Identify which cell holds the provided text, then report its [x, y] central coordinate. 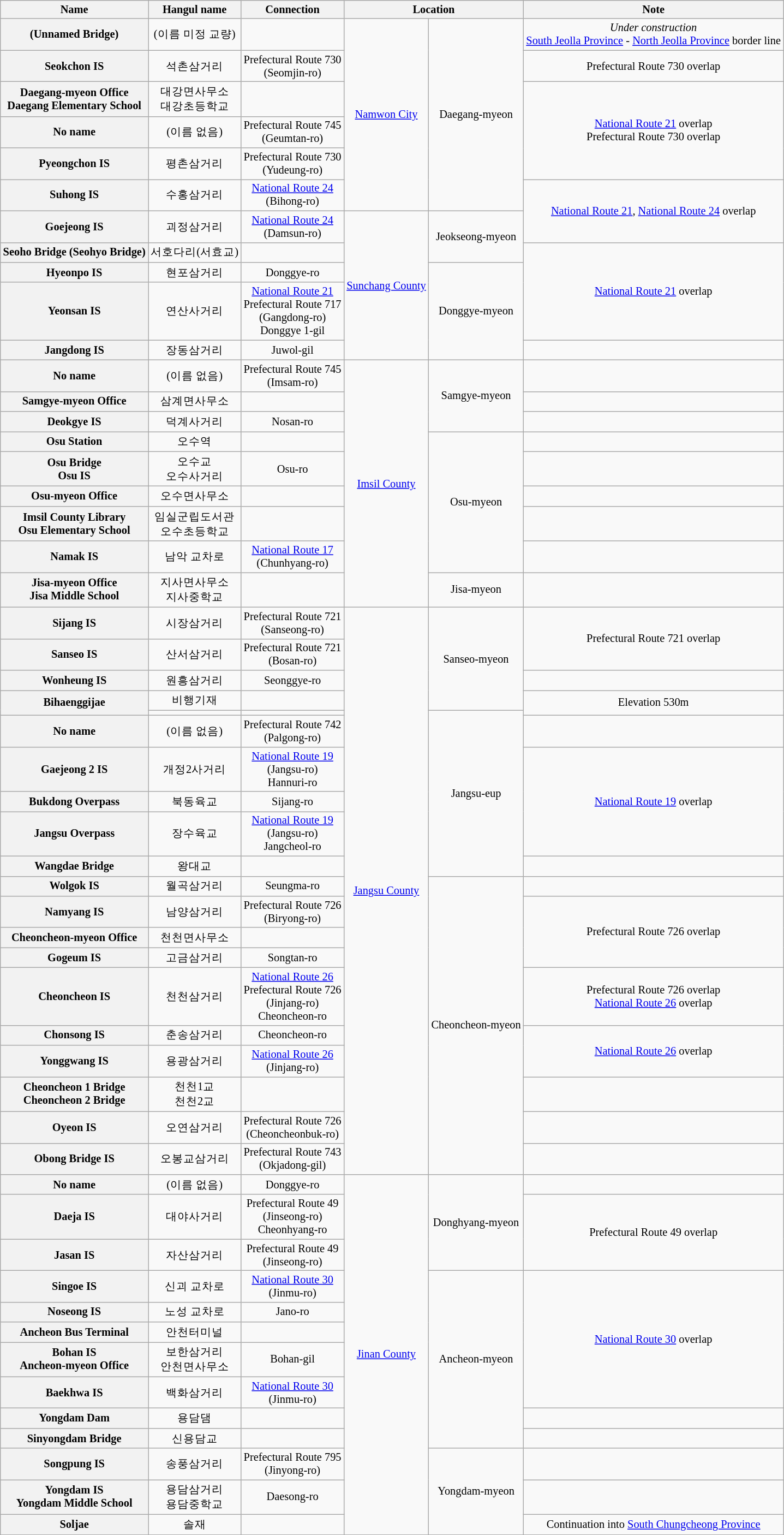
괴정삼거리 [195, 227]
Bohan ISAncheon-myeon Office [74, 1359]
지사면사무소지사중학교 [195, 590]
용담삼거리용담중학교 [195, 1497]
Samgye-myeon [476, 395]
Singoe IS [74, 1286]
Namak IS [74, 557]
Bihaenggijae [74, 703]
Prefectural Route 726(Cheoncheonbuk-ro) [292, 1127]
남악 교차로 [195, 557]
Donggye-myeon [476, 311]
고금삼거리 [195, 957]
National Route 19(Jangsu-ro)Hannuri-ro [292, 769]
Donghyang-myeon [476, 1222]
Wolgok IS [74, 887]
National Route 19(Jangsu-ro)Jangcheol-ro [292, 834]
National Route 19 overlap [653, 801]
월곡삼거리 [195, 887]
백화삼거리 [195, 1393]
(이름 미정 교량) [195, 34]
솔재 [195, 1524]
Osu BridgeOsu IS [74, 469]
Prefectural Route 49 overlap [653, 1233]
Songtan-ro [292, 957]
Seungma-ro [292, 887]
오수역 [195, 441]
Goejeong IS [74, 227]
Yeonsan IS [74, 311]
수홍삼거리 [195, 195]
Name [74, 9]
장수육교 [195, 834]
Imsil County LibraryOsu Elementary School [74, 523]
Note [653, 9]
남양삼거리 [195, 912]
Sijang IS [74, 623]
덕계사거리 [195, 421]
원흥삼거리 [195, 680]
Prefectural Route 730(Yudeung-ro) [292, 164]
Jinan County [386, 1354]
Baekhwa IS [74, 1393]
Chonsong IS [74, 1035]
Bohan-gil [292, 1359]
Jisa-myeon OfficeJisa Middle School [74, 590]
천천삼거리 [195, 996]
National Route 26 overlap [653, 1051]
안천터미널 [195, 1332]
Juwol-gil [292, 350]
춘송삼거리 [195, 1035]
용광삼거리 [195, 1061]
Jangsu County [386, 891]
Prefectural Route 726 overlapNational Route 26 overlap [653, 996]
Prefectural Route 721(Sanseong-ro) [292, 623]
북동육교 [195, 801]
Sanseo IS [74, 655]
Prefectural Route 721(Bosan-ro) [292, 655]
Prefectural Route 730 overlap [653, 66]
Prefectural Route 795(Jinyong-ro) [292, 1464]
Daeja IS [74, 1217]
Oyeon IS [74, 1127]
Wangdae Bridge [74, 866]
Seonggye-ro [292, 680]
Yongdam Dam [74, 1418]
National Route 30 overlap [653, 1339]
Bukdong Overpass [74, 801]
Prefectural Route 721 overlap [653, 639]
Jangsu Overpass [74, 834]
보한삼거리안천면사무소 [195, 1359]
Suhong IS [74, 195]
Imsil County [386, 484]
National Route 21 overlap [653, 291]
Seokchon IS [74, 66]
신용담교 [195, 1438]
신괴 교차로 [195, 1286]
자산삼거리 [195, 1255]
Osu-ro [292, 469]
연산사거리 [195, 311]
장동삼거리 [195, 350]
오수교오수사거리 [195, 469]
Prefectural Route 49(Jinseong-ro)Cheonhyang-ro [292, 1217]
평촌삼거리 [195, 164]
Daegang-myeon [476, 115]
Prefectural Route 745(Geumtan-ro) [292, 132]
송풍삼거리 [195, 1464]
Sanseo-myeon [476, 658]
Ancheon-myeon [476, 1359]
Wonheung IS [74, 680]
National Route 26Prefectural Route 726(Jinjang-ro)Cheoncheon-ro [292, 996]
오봉교삼거리 [195, 1159]
Sunchang County [386, 285]
Hangul name [195, 9]
Gaejeong 2 IS [74, 769]
Prefectural Route 742(Palgong-ro) [292, 731]
Yongdam-myeon [476, 1491]
National Route 21, National Route 24 overlap [653, 211]
Daegang-myeon OfficeDaegang Elementary School [74, 99]
Under constructionSouth Jeolla Province - North Jeolla Province border line [653, 34]
Nosan-ro [292, 421]
Yongdam ISYongdam Middle School [74, 1497]
개정2사거리 [195, 769]
Cheoncheon-ro [292, 1035]
Samgye-myeon Office [74, 402]
서호다리(서효교) [195, 252]
왕대교 [195, 866]
오수면사무소 [195, 496]
비행기재 [195, 700]
Yonggwang IS [74, 1061]
Prefectural Route 745(Imsam-ro) [292, 376]
Jeokseong-myeon [476, 236]
National Route 26(Jinjang-ro) [292, 1061]
임실군립도서관오수초등학교 [195, 523]
Soljae [74, 1524]
Prefectural Route 726(Biryong-ro) [292, 912]
노성 교차로 [195, 1312]
Deokgye IS [74, 421]
Jisa-myeon [476, 590]
산서삼거리 [195, 655]
Continuation into South Chungcheong Province [653, 1524]
Namyang IS [74, 912]
Prefectural Route 743(Okjadong-gil) [292, 1159]
National Route 17(Chunhyang-ro) [292, 557]
Jangsu-eup [476, 793]
Namwon City [386, 115]
Jasan IS [74, 1255]
오연삼거리 [195, 1127]
Cheoncheon 1 BridgeCheoncheon 2 Bridge [74, 1094]
National Route 21Prefectural Route 717(Gangdong-ro)Donggye 1-gil [292, 311]
대야사거리 [195, 1217]
National Route 21 overlapPrefectural Route 730 overlap [653, 130]
Elevation 530m [653, 703]
(Unnamed Bridge) [74, 34]
Daesong-ro [292, 1497]
삼계면사무소 [195, 402]
Songpung IS [74, 1464]
Hyeonpo IS [74, 272]
시장삼거리 [195, 623]
Gogeum IS [74, 957]
National Route 24(Bihong-ro) [292, 195]
Obong Bridge IS [74, 1159]
Ancheon Bus Terminal [74, 1332]
현포삼거리 [195, 272]
Jano-ro [292, 1312]
Prefectural Route 730(Seomjin-ro) [292, 66]
Connection [292, 9]
Pyeongchon IS [74, 164]
Sinyongdam Bridge [74, 1438]
Osu Station [74, 441]
용담댐 [195, 1418]
Seoho Bridge (Seohyo Bridge) [74, 252]
대강면사무소대강초등학교 [195, 99]
Osu-myeon [476, 502]
Cheoncheon IS [74, 996]
천천1교천천2교 [195, 1094]
National Route 24(Damsun-ro) [292, 227]
Prefectural Route 726 overlap [653, 931]
천천면사무소 [195, 938]
Location [433, 9]
Cheoncheon-myeon Office [74, 938]
Noseong IS [74, 1312]
석촌삼거리 [195, 66]
Prefectural Route 49(Jinseong-ro) [292, 1255]
Cheoncheon-myeon [476, 1025]
Jangdong IS [74, 350]
Osu-myeon Office [74, 496]
Sijang-ro [292, 801]
